Output the [X, Y] coordinate of the center of the cell containing the given text.  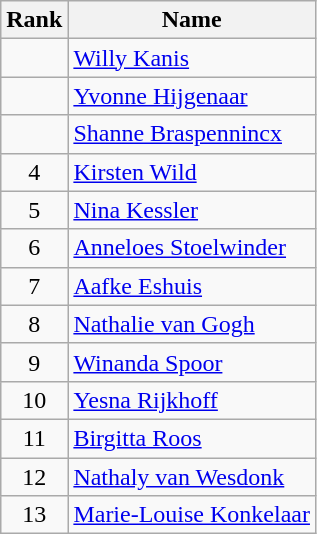
7 [34, 286]
Nina Kessler [192, 210]
Name [192, 20]
9 [34, 362]
Kirsten Wild [192, 172]
11 [34, 438]
Rank [34, 20]
8 [34, 324]
Yvonne Hijgenaar [192, 96]
Winanda Spoor [192, 362]
Nathaly van Wesdonk [192, 477]
Nathalie van Gogh [192, 324]
13 [34, 515]
Anneloes Stoelwinder [192, 248]
Birgitta Roos [192, 438]
Marie-Louise Konkelaar [192, 515]
10 [34, 400]
Willy Kanis [192, 58]
6 [34, 248]
4 [34, 172]
12 [34, 477]
Shanne Braspennincx [192, 134]
Aafke Eshuis [192, 286]
Yesna Rijkhoff [192, 400]
5 [34, 210]
